Provide the [x, y] coordinate of the cell's center where the given text is located.  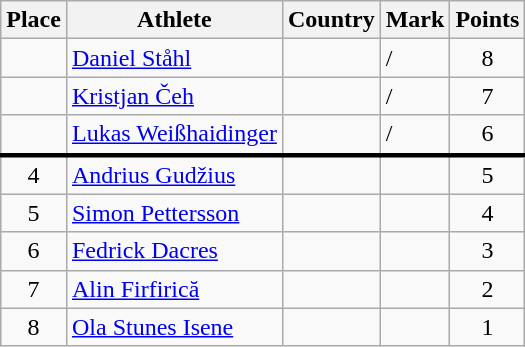
Mark [415, 20]
Kristjan Čeh [174, 96]
Country [331, 20]
Points [488, 20]
1 [488, 327]
Fedrick Dacres [174, 251]
Ola Stunes Isene [174, 327]
2 [488, 289]
Daniel Ståhl [174, 58]
Lukas Weißhaidinger [174, 135]
Place [34, 20]
Alin Firfirică [174, 289]
Andrius Gudžius [174, 174]
3 [488, 251]
Athlete [174, 20]
Simon Pettersson [174, 213]
